Capture the cell that displays the provided text and extract its (x, y) central coordinate. 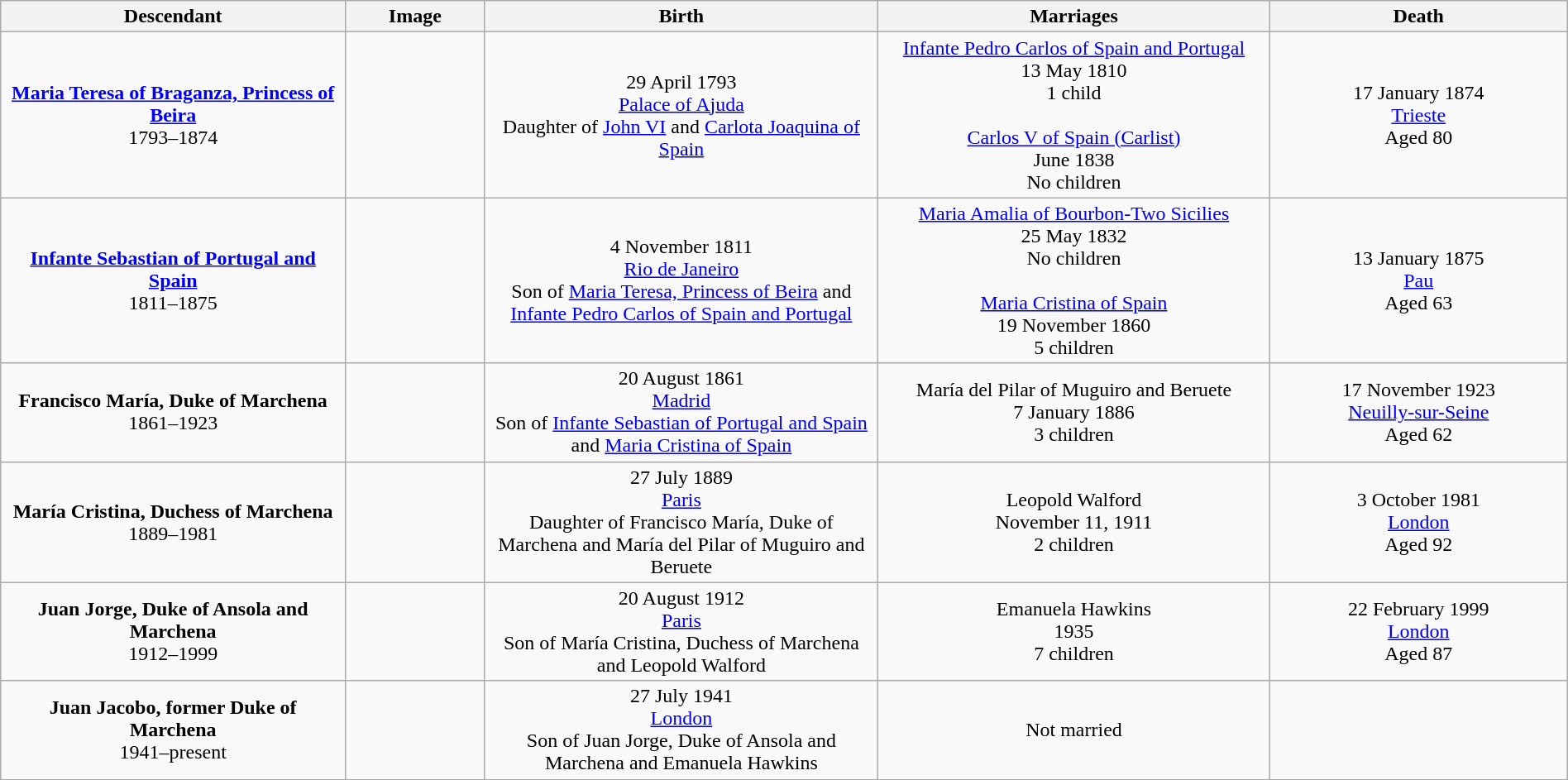
Juan Jorge, Duke of Ansola and Marchena1912–1999 (174, 632)
17 November 1923Neuilly-sur-SeineAged 62 (1418, 412)
13 January 1875PauAged 63 (1418, 280)
27 July 1889ParisDaughter of Francisco María, Duke of Marchena and María del Pilar of Muguiro and Beruete (681, 522)
Birth (681, 17)
Leopold WalfordNovember 11, 19112 children (1074, 522)
29 April 1793Palace of AjudaDaughter of John VI and Carlota Joaquina of Spain (681, 115)
Maria Teresa of Braganza, Princess of Beira1793–1874 (174, 115)
Maria Amalia of Bourbon-Two Sicilies25 May 1832No childrenMaria Cristina of Spain19 November 18605 children (1074, 280)
Francisco María, Duke of Marchena1861–1923 (174, 412)
4 November 1811Rio de JaneiroSon of Maria Teresa, Princess of Beira and Infante Pedro Carlos of Spain and Portugal (681, 280)
Not married (1074, 730)
María Cristina, Duchess of Marchena1889–1981 (174, 522)
Juan Jacobo, former Duke of Marchena1941–present (174, 730)
Marriages (1074, 17)
Emanuela Hawkins19357 children (1074, 632)
Death (1418, 17)
Descendant (174, 17)
3 October 1981LondonAged 92 (1418, 522)
Image (415, 17)
María del Pilar of Muguiro and Beruete7 January 18863 children (1074, 412)
22 February 1999LondonAged 87 (1418, 632)
27 July 1941LondonSon of Juan Jorge, Duke of Ansola and Marchena and Emanuela Hawkins (681, 730)
17 January 1874TriesteAged 80 (1418, 115)
20 August 1912ParisSon of María Cristina, Duchess of Marchena and Leopold Walford (681, 632)
20 August 1861MadridSon of Infante Sebastian of Portugal and Spain and Maria Cristina of Spain (681, 412)
Infante Sebastian of Portugal and Spain1811–1875 (174, 280)
Infante Pedro Carlos of Spain and Portugal13 May 18101 childCarlos V of Spain (Carlist)June 1838No children (1074, 115)
